Output the (x, y) coordinate of the center of the cell containing the given text.  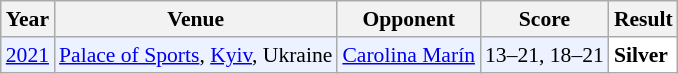
Opponent (408, 19)
Result (644, 19)
Score (544, 19)
Palace of Sports, Kyiv, Ukraine (196, 55)
Year (28, 19)
Silver (644, 55)
13–21, 18–21 (544, 55)
Venue (196, 19)
2021 (28, 55)
Carolina Marín (408, 55)
